For the text-containing cell, return its midpoint in (x, y) coordinate format. 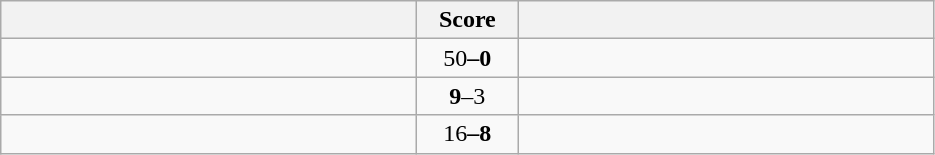
9–3 (468, 96)
50–0 (468, 58)
Score (468, 20)
16–8 (468, 134)
